For the text-containing cell, return its midpoint in [X, Y] coordinate format. 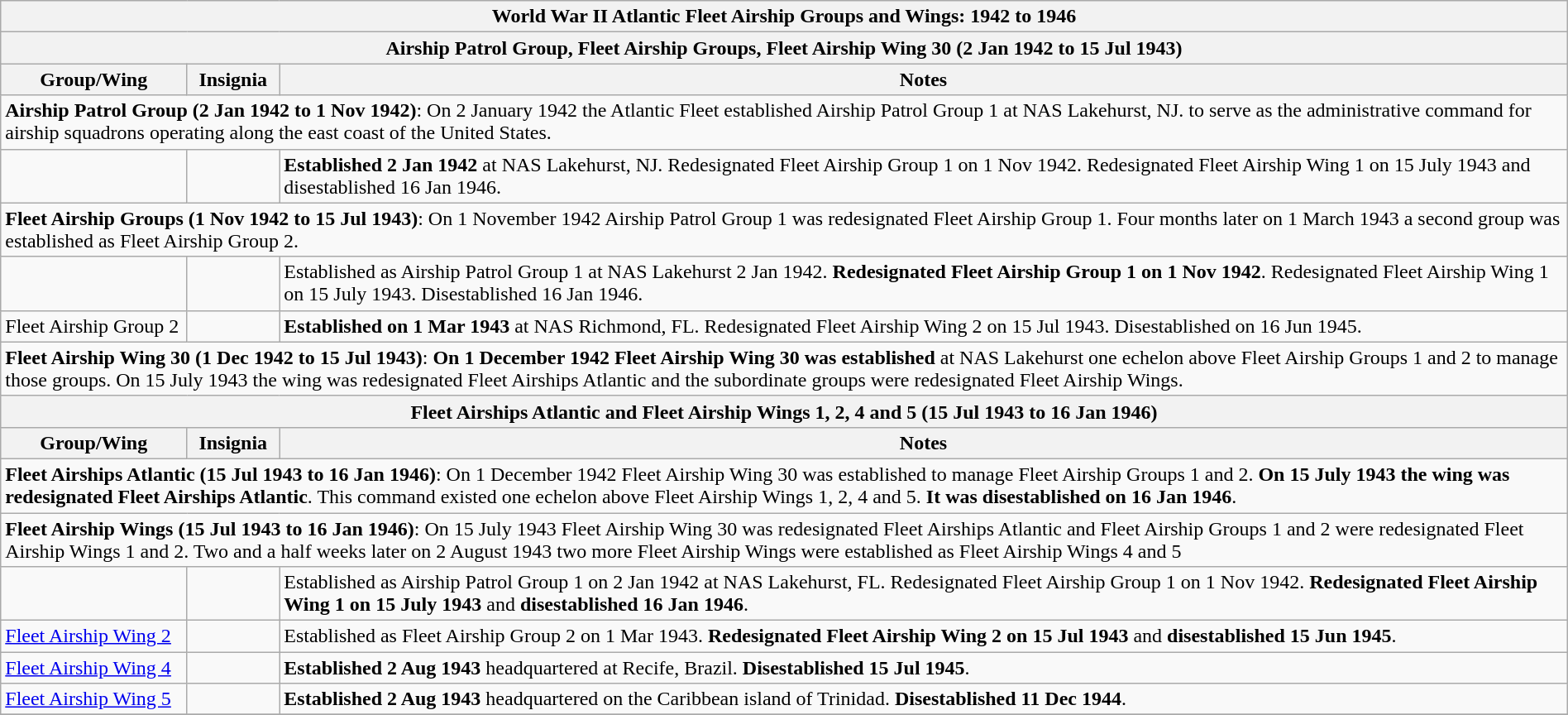
World War II Atlantic Fleet Airship Groups and Wings: 1942 to 1946 [784, 17]
Established on 1 Mar 1943 at NAS Richmond, FL. Redesignated Fleet Airship Wing 2 on 15 Jul 1943. Disestablished on 16 Jun 1945. [923, 326]
Established 2 Aug 1943 headquartered at Recife, Brazil. Disestablished 15 Jul 1945. [923, 668]
Fleet Airship Wing 5 [94, 699]
Established as Fleet Airship Group 2 on 1 Mar 1943. Redesignated Fleet Airship Wing 2 on 15 Jul 1943 and disestablished 15 Jun 1945. [923, 636]
Fleet Airship Wing 4 [94, 668]
Fleet Airship Group 2 [94, 326]
Fleet Airship Wing 2 [94, 636]
Established 2 Aug 1943 headquartered on the Caribbean island of Trinidad. Disestablished 11 Dec 1944. [923, 699]
Airship Patrol Group, Fleet Airship Groups, Fleet Airship Wing 30 (2 Jan 1942 to 15 Jul 1943) [784, 48]
Fleet Airships Atlantic and Fleet Airship Wings 1, 2, 4 and 5 (15 Jul 1943 to 16 Jan 1946) [784, 411]
